Return (x, y) of the center of cell containing provided text 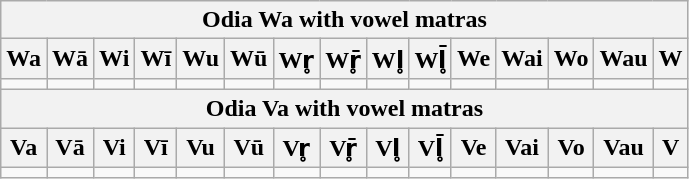
Vū (249, 148)
Wau (624, 59)
Wai (522, 59)
Odia Va with vowel matras (344, 108)
Vī (156, 148)
Wu (201, 59)
Wā (70, 59)
Wū (249, 59)
Wl̥ (388, 59)
Wo (571, 59)
Vi (114, 148)
Vai (522, 148)
Wa (24, 59)
Vr̥̄ (344, 148)
W (670, 59)
Va (24, 148)
Vau (624, 148)
Wl̥̄ (430, 59)
Wr̥̄ (344, 59)
Wr̥ (296, 59)
Ve (473, 148)
Vo (571, 148)
Vl̥̄ (430, 148)
Vr̥ (296, 148)
Wi (114, 59)
Vu (201, 148)
Wī (156, 59)
We (473, 59)
Odia Wa with vowel matras (344, 20)
Vā (70, 148)
Vl̥ (388, 148)
V (670, 148)
